From the cell containing the given text, extract its center point as [X, Y] coordinate. 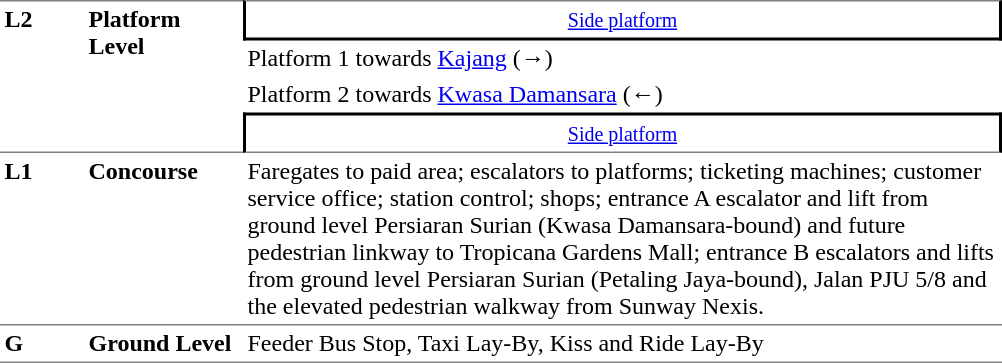
Platform 1 towards Kajang (→) [622, 58]
Platform 2 towards Kwasa Damansara (←) [622, 94]
Platform Level [164, 76]
Concourse [164, 239]
L2 [42, 76]
L1 [42, 239]
